Detect which cell encompasses the target text, then output its (x, y) center coordinate. 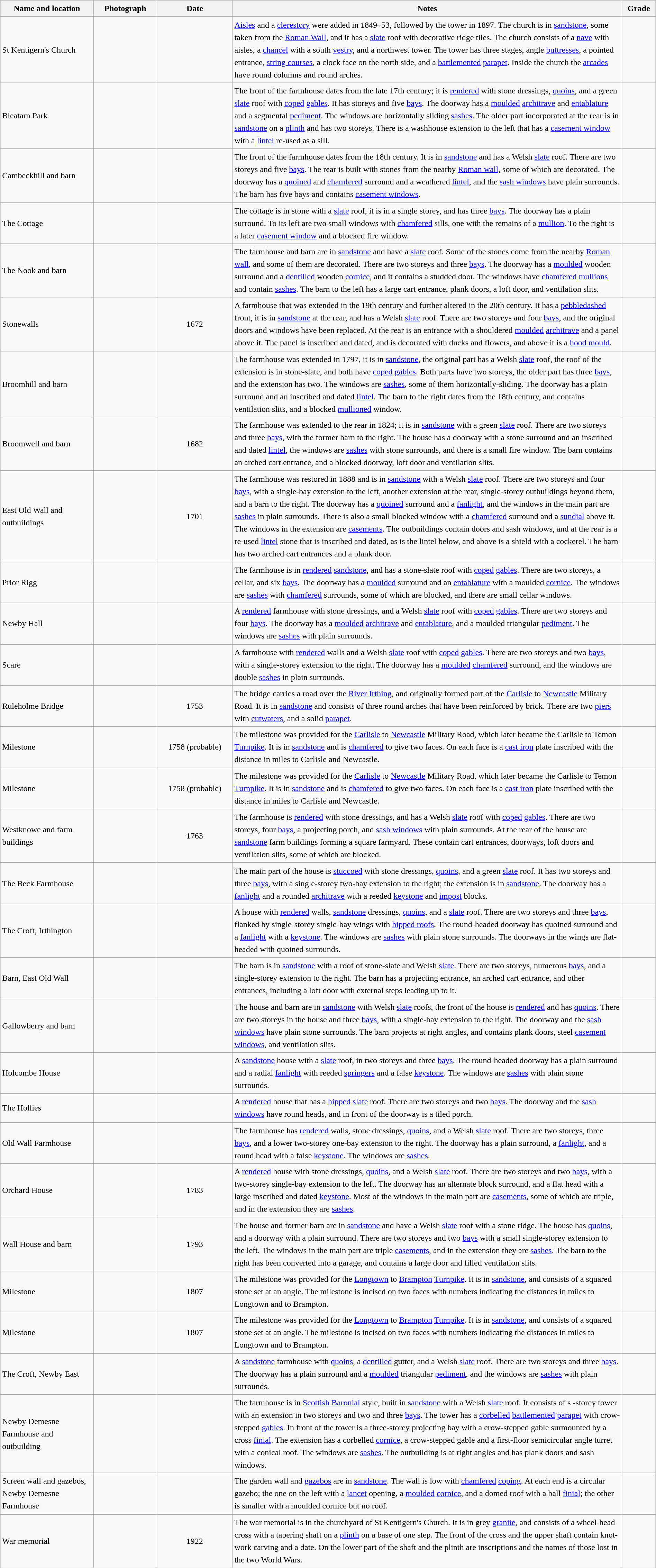
Ruleholme Bridge (47, 706)
1672 (195, 324)
Broomwell and barn (47, 444)
Prior Rigg (47, 582)
The Hollies (47, 1108)
St Kentigern's Church (47, 50)
Gallowberry and barn (47, 1026)
1922 (195, 1541)
1763 (195, 836)
Name and location (47, 8)
War memorial (47, 1541)
The Croft, Newby East (47, 1374)
Cambeckhill and barn (47, 176)
The Cottage (47, 223)
The Beck Farmhouse (47, 883)
1701 (195, 516)
Westknowe and farm buildings (47, 836)
1793 (195, 1244)
East Old Wall and outbuildings (47, 516)
Bleatarn Park (47, 116)
Stonewalls (47, 324)
Orchard House (47, 1190)
Wall House and barn (47, 1244)
Notes (427, 8)
Newby Hall (47, 624)
1753 (195, 706)
Newby Demesne Farmhouse and outbuilding (47, 1434)
1783 (195, 1190)
The Nook and barn (47, 271)
Barn, East Old Wall (47, 978)
Date (195, 8)
Photograph (125, 8)
Grade (639, 8)
Screen wall and gazebos,Newby Demesne Farmhouse (47, 1494)
Scare (47, 665)
The Croft, Irthington (47, 931)
Broomhill and barn (47, 384)
Holcombe House (47, 1073)
1682 (195, 444)
Old Wall Farmhouse (47, 1143)
